For the text-containing cell, return its midpoint in [x, y] coordinate format. 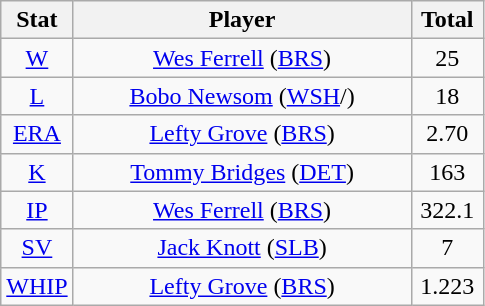
WHIP [37, 286]
SV [37, 248]
7 [447, 248]
2.70 [447, 134]
25 [447, 58]
163 [447, 172]
322.1 [447, 210]
K [37, 172]
Tommy Bridges (DET) [242, 172]
Jack Knott (SLB) [242, 248]
ERA [37, 134]
1.223 [447, 286]
Player [242, 20]
Stat [37, 20]
IP [37, 210]
Total [447, 20]
L [37, 96]
Bobo Newsom (WSH/) [242, 96]
W [37, 58]
18 [447, 96]
